Return [x, y] of the center of cell containing provided text 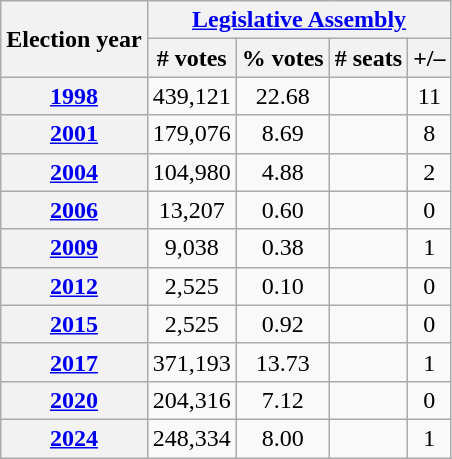
8.69 [282, 134]
2004 [74, 172]
0.60 [282, 210]
2024 [74, 438]
13.73 [282, 362]
7.12 [282, 400]
2020 [74, 400]
0.38 [282, 248]
8.00 [282, 438]
179,076 [192, 134]
Election year [74, 39]
% votes [282, 58]
104,980 [192, 172]
371,193 [192, 362]
2 [430, 172]
+/– [430, 58]
2017 [74, 362]
22.68 [282, 96]
2006 [74, 210]
9,038 [192, 248]
8 [430, 134]
2009 [74, 248]
0.10 [282, 286]
# votes [192, 58]
439,121 [192, 96]
4.88 [282, 172]
Legislative Assembly [299, 20]
204,316 [192, 400]
1998 [74, 96]
2001 [74, 134]
2012 [74, 286]
11 [430, 96]
248,334 [192, 438]
13,207 [192, 210]
# seats [368, 58]
0.92 [282, 324]
2015 [74, 324]
